For the text-containing cell, return its midpoint in (X, Y) coordinate format. 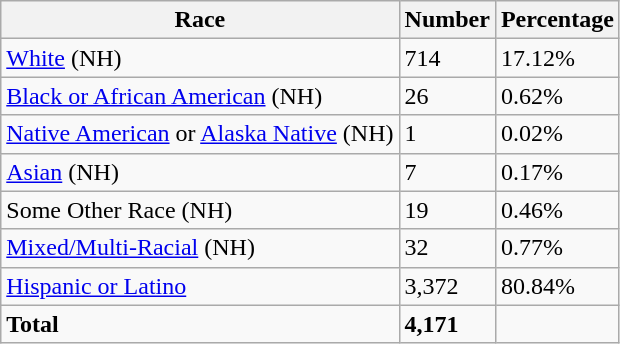
Native American or Alaska Native (NH) (200, 134)
26 (447, 96)
Mixed/Multi-Racial (NH) (200, 248)
7 (447, 172)
0.17% (557, 172)
19 (447, 210)
0.62% (557, 96)
3,372 (447, 286)
Asian (NH) (200, 172)
4,171 (447, 324)
32 (447, 248)
Total (200, 324)
Some Other Race (NH) (200, 210)
0.46% (557, 210)
Hispanic or Latino (200, 286)
0.77% (557, 248)
1 (447, 134)
Number (447, 20)
17.12% (557, 58)
80.84% (557, 286)
White (NH) (200, 58)
714 (447, 58)
Black or African American (NH) (200, 96)
0.02% (557, 134)
Percentage (557, 20)
Race (200, 20)
